Determine the (X, Y) coordinate at the center of the cell enclosing the given text.  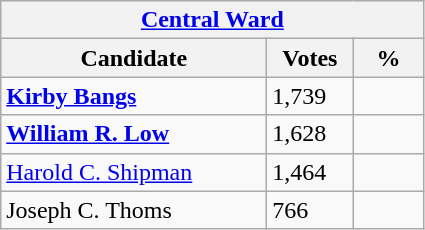
% (388, 58)
1,739 (310, 96)
766 (310, 210)
William R. Low (134, 134)
Votes (310, 58)
1,628 (310, 134)
Kirby Bangs (134, 96)
Central Ward (212, 20)
Joseph C. Thoms (134, 210)
1,464 (310, 172)
Candidate (134, 58)
Harold C. Shipman (134, 172)
